Return the (x, y) coordinate for the center point of the cell that contains the specified text.  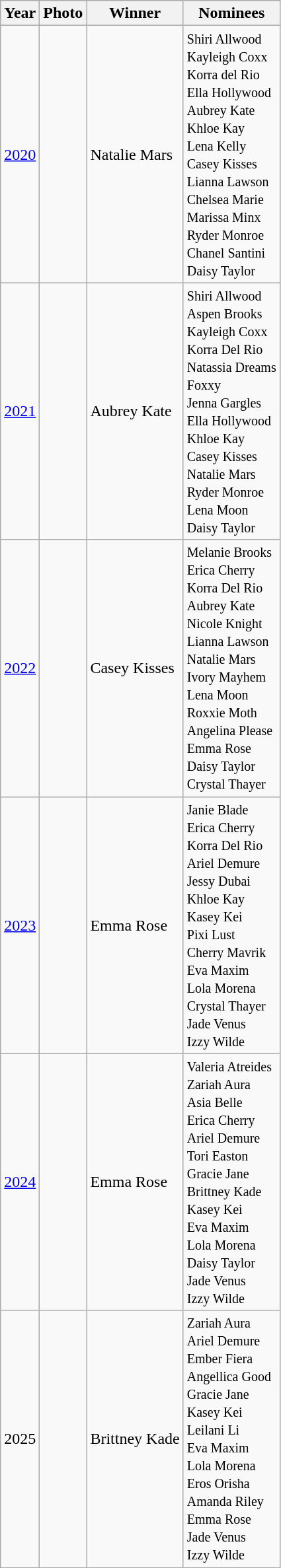
Brittney Kade (135, 1439)
Photo (63, 13)
Winner (135, 13)
Natalie Mars (135, 155)
2024 (20, 1182)
2020 (20, 155)
2025 (20, 1439)
Casey Kisses (135, 668)
2023 (20, 925)
Nominees (231, 13)
2022 (20, 668)
Year (20, 13)
2021 (20, 411)
Aubrey Kate (135, 411)
